Find where the given text appears and provide that cell's center as [x, y] coordinate. 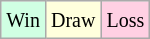
Draw [72, 20]
Win [24, 20]
Loss [126, 20]
